Return [x, y] of the center of cell containing provided text 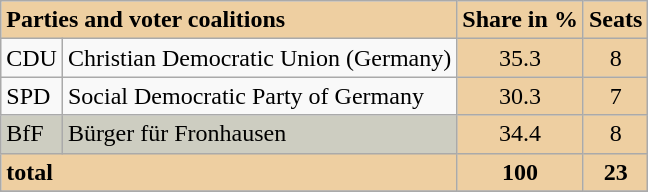
Bürger für Fronhausen [259, 134]
total [229, 172]
34.4 [520, 134]
Christian Democratic Union (Germany) [259, 58]
SPD [32, 96]
BfF [32, 134]
23 [615, 172]
CDU [32, 58]
Parties and voter coalitions [229, 20]
Seats [615, 20]
30.3 [520, 96]
Social Democratic Party of Germany [259, 96]
7 [615, 96]
Share in % [520, 20]
100 [520, 172]
35.3 [520, 58]
